Capture the cell that displays the provided text and extract its (X, Y) central coordinate. 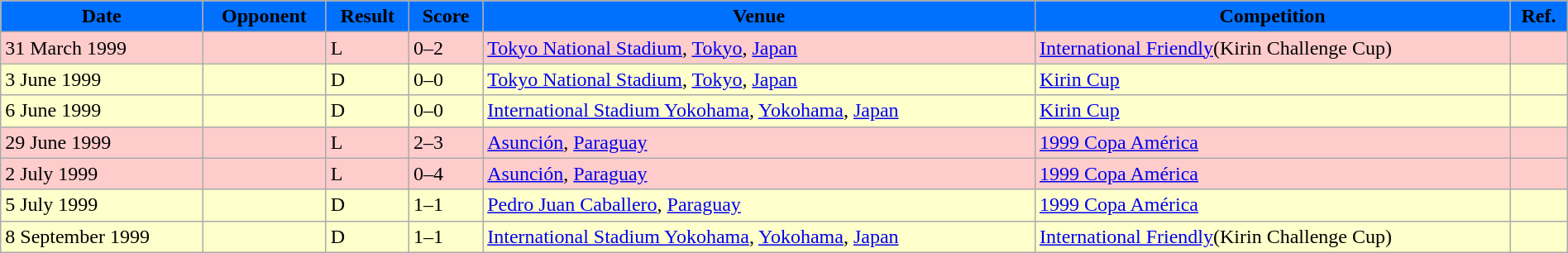
2–3 (445, 142)
Score (445, 17)
Opponent (265, 17)
8 September 1999 (102, 236)
Result (367, 17)
Venue (759, 17)
Pedro Juan Caballero, Paraguay (759, 205)
5 July 1999 (102, 205)
31 March 1999 (102, 48)
Competition (1273, 17)
Date (102, 17)
3 June 1999 (102, 79)
6 June 1999 (102, 111)
0–4 (445, 174)
0–2 (445, 48)
29 June 1999 (102, 142)
2 July 1999 (102, 174)
Ref. (1539, 17)
